Return the (x, y) coordinate for the center point of the cell that contains the specified text.  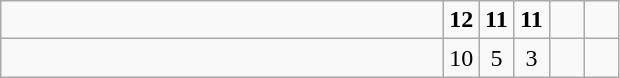
3 (532, 58)
5 (496, 58)
12 (462, 20)
10 (462, 58)
